Pinpoint the cell where the given text exists, returning its (x, y) midpoint coordinate. 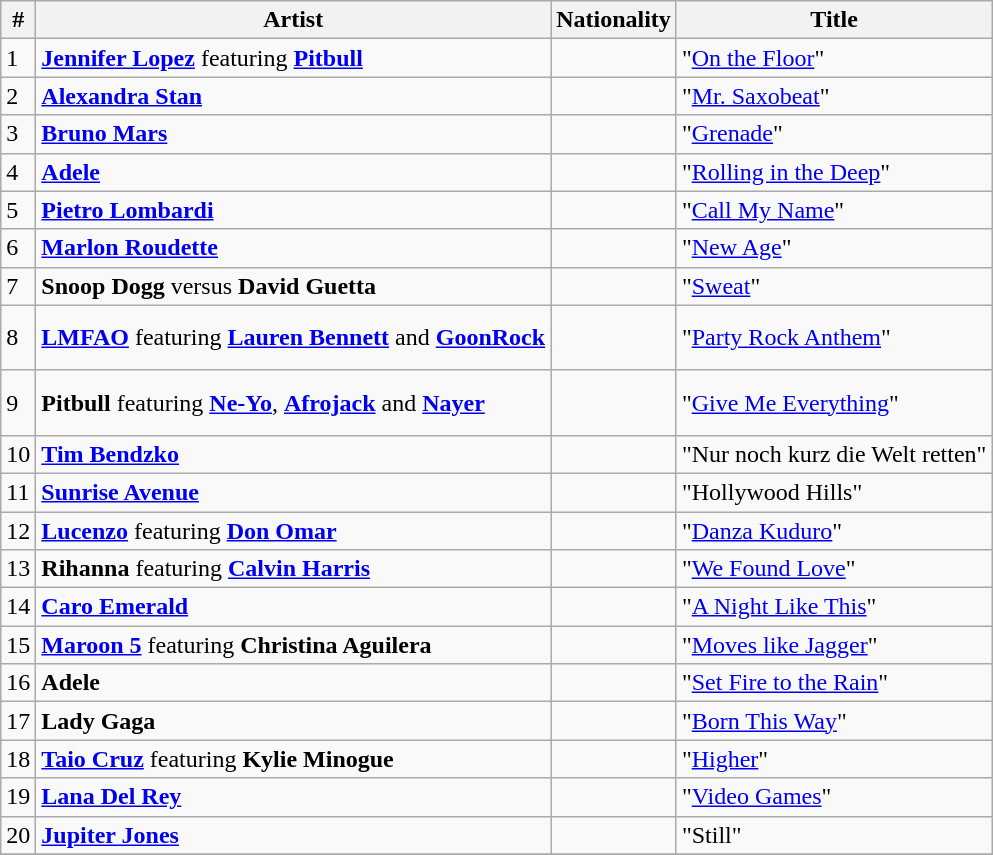
Pitbull featuring Ne-Yo, Afrojack and Nayer (294, 402)
Sunrise Avenue (294, 492)
Snoop Dogg versus David Guetta (294, 286)
2 (18, 96)
3 (18, 134)
Bruno Mars (294, 134)
"We Found Love" (834, 569)
"Call My Name" (834, 210)
17 (18, 721)
"Video Games" (834, 797)
"Still" (834, 835)
"New Age" (834, 248)
Nationality (614, 20)
20 (18, 835)
Lana Del Rey (294, 797)
"Set Fire to the Rain" (834, 683)
Lady Gaga (294, 721)
"Nur noch kurz die Welt retten" (834, 454)
"Danza Kuduro" (834, 531)
1 (18, 58)
Marlon Roudette (294, 248)
"Moves like Jagger" (834, 645)
7 (18, 286)
Jupiter Jones (294, 835)
4 (18, 172)
Maroon 5 featuring Christina Aguilera (294, 645)
Lucenzo featuring Don Omar (294, 531)
10 (18, 454)
"A Night Like This" (834, 607)
Rihanna featuring Calvin Harris (294, 569)
18 (18, 759)
"Born This Way" (834, 721)
Alexandra Stan (294, 96)
"Hollywood Hills" (834, 492)
6 (18, 248)
Artist (294, 20)
"On the Floor" (834, 58)
"Rolling in the Deep" (834, 172)
Tim Bendzko (294, 454)
Jennifer Lopez featuring Pitbull (294, 58)
14 (18, 607)
15 (18, 645)
Title (834, 20)
LMFAO featuring Lauren Bennett and GoonRock (294, 338)
11 (18, 492)
19 (18, 797)
12 (18, 531)
5 (18, 210)
"Party Rock Anthem" (834, 338)
"Higher" (834, 759)
"Give Me Everything" (834, 402)
13 (18, 569)
"Sweat" (834, 286)
9 (18, 402)
Taio Cruz featuring Kylie Minogue (294, 759)
8 (18, 338)
# (18, 20)
"Grenade" (834, 134)
Pietro Lombardi (294, 210)
"Mr. Saxobeat" (834, 96)
Caro Emerald (294, 607)
16 (18, 683)
